Detect which cell encompasses the target text, then output its [x, y] center coordinate. 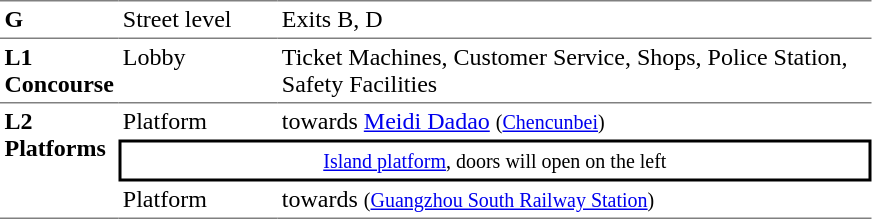
Lobby [198, 71]
L1Concourse [59, 71]
Ticket Machines, Customer Service, Shops, Police Station, Safety Facilities [574, 71]
Platform [198, 122]
towards Meidi Dadao (Chencunbei) [574, 122]
Exits B, D [574, 19]
Island platform, doors will open on the left [494, 161]
Street level [198, 19]
G [59, 19]
